Capture the cell that displays the provided text and extract its (X, Y) central coordinate. 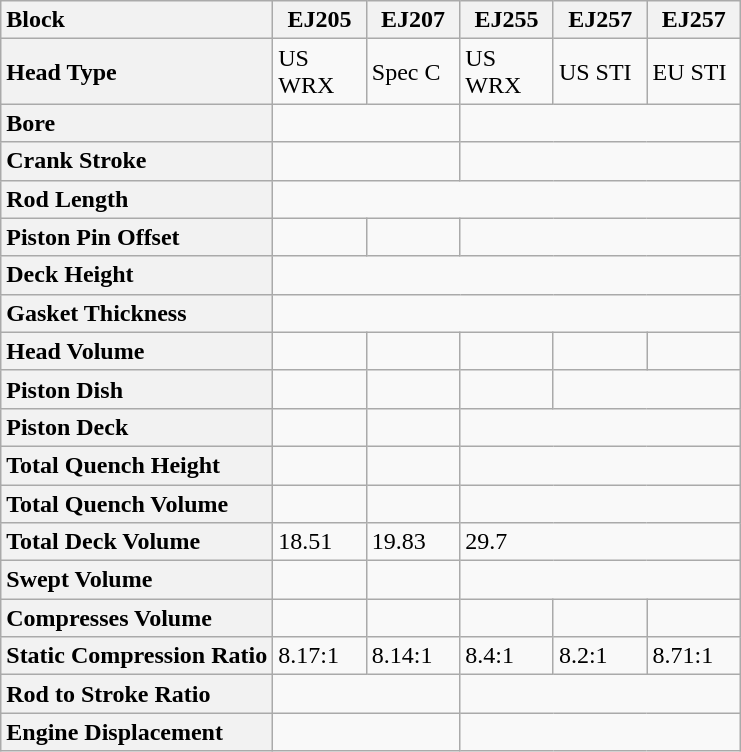
8.71:1 (694, 656)
Bore (137, 123)
Total Deck Volume (137, 542)
Total Quench Height (137, 465)
8.17:1 (320, 656)
EU STI (694, 72)
Swept Volume (137, 580)
EJ255 (507, 20)
EJ205 (320, 20)
18.51 (320, 542)
Rod Length (137, 199)
Spec C (413, 72)
8.14:1 (413, 656)
8.4:1 (507, 656)
US STI (600, 72)
Deck Height (137, 275)
EJ207 (413, 20)
Engine Displacement (137, 732)
29.7 (600, 542)
8.2:1 (600, 656)
Rod to Stroke Ratio (137, 694)
Gasket Thickness (137, 313)
Block (137, 20)
Total Quench Volume (137, 503)
19.83 (413, 542)
Piston Deck (137, 427)
Compresses Volume (137, 618)
Static Compression Ratio (137, 656)
Piston Dish (137, 389)
Piston Pin Offset (137, 237)
Head Volume (137, 351)
Crank Stroke (137, 161)
Head Type (137, 72)
